Output the (x, y) coordinate of the center of the cell containing the given text.  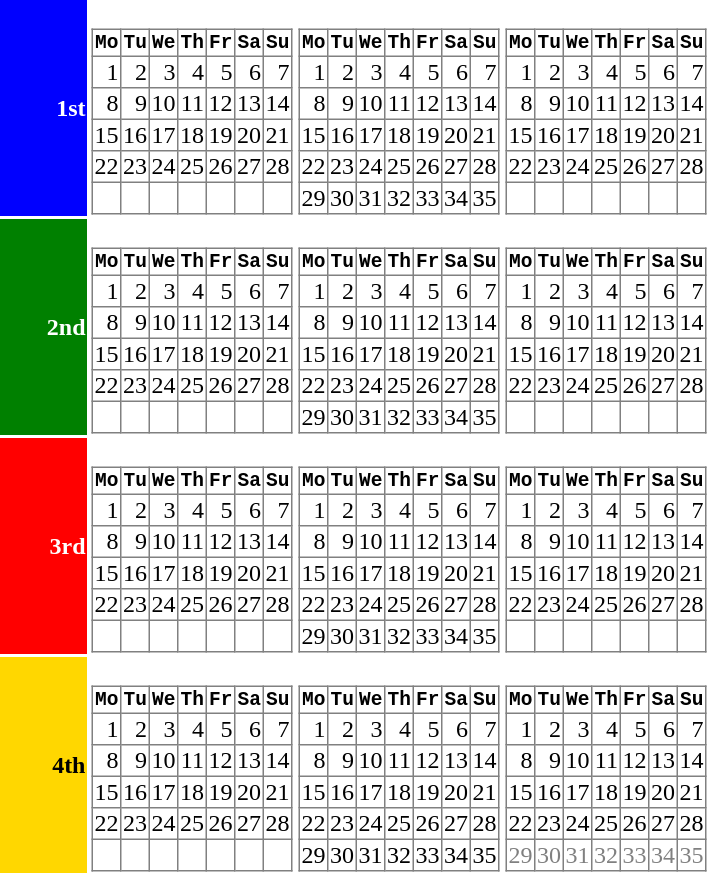
4th (44, 765)
3rd (44, 546)
2nd (44, 327)
1st (44, 108)
